Find where the given text appears and provide that cell's center as (X, Y) coordinate. 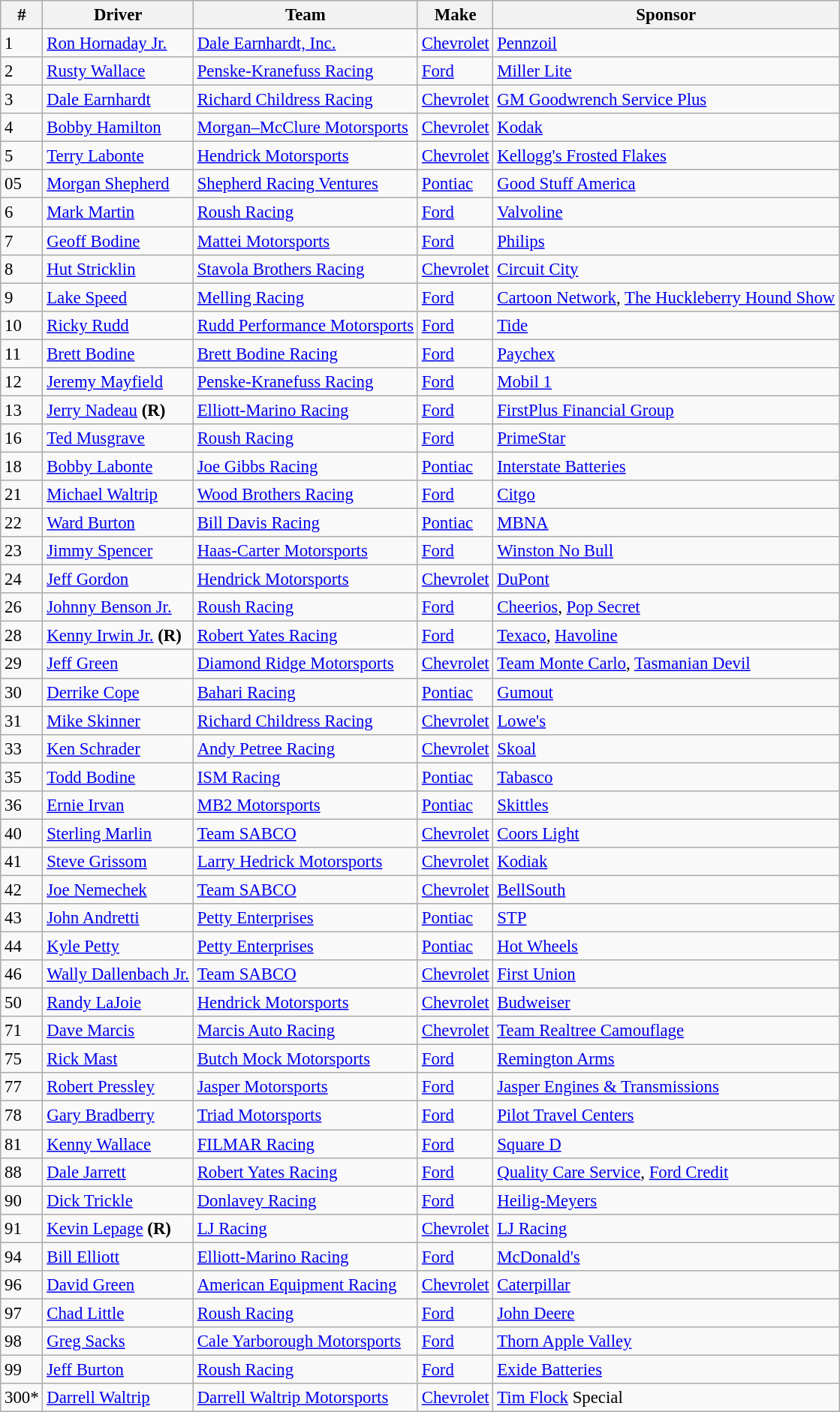
Ward Burton (118, 523)
Ricky Rudd (118, 325)
Interstate Batteries (667, 466)
78 (22, 1115)
Joe Gibbs Racing (305, 466)
Philips (667, 241)
Bill Davis Racing (305, 523)
Joe Nemechek (118, 890)
28 (22, 636)
First Union (667, 974)
Bill Elliott (118, 1257)
Driver (118, 15)
# (22, 15)
Jeff Green (118, 664)
Tide (667, 325)
Geoff Bodine (118, 241)
41 (22, 862)
FirstPlus Financial Group (667, 410)
Jeff Gordon (118, 580)
24 (22, 580)
11 (22, 354)
Ernie Irvan (118, 805)
Dale Earnhardt, Inc. (305, 44)
John Andretti (118, 918)
Ted Musgrave (118, 438)
Dale Earnhardt (118, 100)
Team Monte Carlo, Tasmanian Devil (667, 664)
Mobil 1 (667, 382)
GM Goodwrench Service Plus (667, 100)
44 (22, 947)
75 (22, 1059)
Valvoline (667, 212)
MBNA (667, 523)
Chad Little (118, 1313)
29 (22, 664)
Skoal (667, 748)
Coors Light (667, 833)
Dave Marcis (118, 1031)
9 (22, 297)
26 (22, 607)
American Equipment Racing (305, 1285)
Heilig-Meyers (667, 1200)
Hut Stricklin (118, 269)
46 (22, 974)
31 (22, 721)
Kyle Petty (118, 947)
Make (455, 15)
PrimeStar (667, 438)
Brett Bodine (118, 354)
Winston No Bull (667, 551)
Mark Martin (118, 212)
Square D (667, 1144)
Andy Petree Racing (305, 748)
Triad Motorsports (305, 1115)
MB2 Motorsports (305, 805)
Gumout (667, 692)
Randy LaJoie (118, 1003)
Jerry Nadeau (R) (118, 410)
Kellogg's Frosted Flakes (667, 156)
Bobby Hamilton (118, 128)
Pilot Travel Centers (667, 1115)
Cartoon Network, The Huckleberry Hound Show (667, 297)
Jimmy Spencer (118, 551)
Larry Hedrick Motorsports (305, 862)
13 (22, 410)
50 (22, 1003)
Rudd Performance Motorsports (305, 325)
18 (22, 466)
Donlavey Racing (305, 1200)
1 (22, 44)
Morgan–McClure Motorsports (305, 128)
Budweiser (667, 1003)
Michael Waltrip (118, 495)
Butch Mock Motorsports (305, 1059)
Team (305, 15)
Shepherd Racing Ventures (305, 184)
Bahari Racing (305, 692)
Kevin Lepage (R) (118, 1228)
Caterpillar (667, 1285)
Skittles (667, 805)
Citgo (667, 495)
Ken Schrader (118, 748)
Terry Labonte (118, 156)
FILMAR Racing (305, 1144)
Darrell Waltrip Motorsports (305, 1398)
12 (22, 382)
Jeremy Mayfield (118, 382)
Lake Speed (118, 297)
Hot Wheels (667, 947)
Todd Bodine (118, 777)
8 (22, 269)
Derrike Cope (118, 692)
Kenny Wallace (118, 1144)
Kodiak (667, 862)
Miller Lite (667, 71)
10 (22, 325)
STP (667, 918)
Greg Sacks (118, 1341)
Marcis Auto Racing (305, 1031)
99 (22, 1369)
Dick Trickle (118, 1200)
Circuit City (667, 269)
21 (22, 495)
Wood Brothers Racing (305, 495)
Brett Bodine Racing (305, 354)
Wally Dallenbach Jr. (118, 974)
McDonald's (667, 1257)
91 (22, 1228)
Sterling Marlin (118, 833)
John Deere (667, 1313)
Bobby Labonte (118, 466)
Melling Racing (305, 297)
4 (22, 128)
Quality Care Service, Ford Credit (667, 1172)
Robert Pressley (118, 1088)
300* (22, 1398)
90 (22, 1200)
77 (22, 1088)
05 (22, 184)
6 (22, 212)
Stavola Brothers Racing (305, 269)
Darrell Waltrip (118, 1398)
Morgan Shepherd (118, 184)
DuPont (667, 580)
71 (22, 1031)
43 (22, 918)
Pennzoil (667, 44)
Dale Jarrett (118, 1172)
98 (22, 1341)
Cheerios, Pop Secret (667, 607)
Steve Grissom (118, 862)
Johnny Benson Jr. (118, 607)
Mike Skinner (118, 721)
5 (22, 156)
Jeff Burton (118, 1369)
Sponsor (667, 15)
Tabasco (667, 777)
Kodak (667, 128)
Ron Hornaday Jr. (118, 44)
Rusty Wallace (118, 71)
Mattei Motorsports (305, 241)
Team Realtree Camouflage (667, 1031)
Kenny Irwin Jr. (R) (118, 636)
Rick Mast (118, 1059)
Texaco, Havoline (667, 636)
7 (22, 241)
Haas-Carter Motorsports (305, 551)
Thorn Apple Valley (667, 1341)
97 (22, 1313)
Lowe's (667, 721)
22 (22, 523)
BellSouth (667, 890)
33 (22, 748)
Exide Batteries (667, 1369)
Remington Arms (667, 1059)
88 (22, 1172)
David Green (118, 1285)
81 (22, 1144)
Tim Flock Special (667, 1398)
16 (22, 438)
40 (22, 833)
30 (22, 692)
42 (22, 890)
96 (22, 1285)
35 (22, 777)
Cale Yarborough Motorsports (305, 1341)
3 (22, 100)
Paychex (667, 354)
36 (22, 805)
2 (22, 71)
Good Stuff America (667, 184)
Gary Bradberry (118, 1115)
Diamond Ridge Motorsports (305, 664)
Jasper Engines & Transmissions (667, 1088)
94 (22, 1257)
Jasper Motorsports (305, 1088)
23 (22, 551)
ISM Racing (305, 777)
